Output the [X, Y] coordinate of the center of the cell containing the given text.  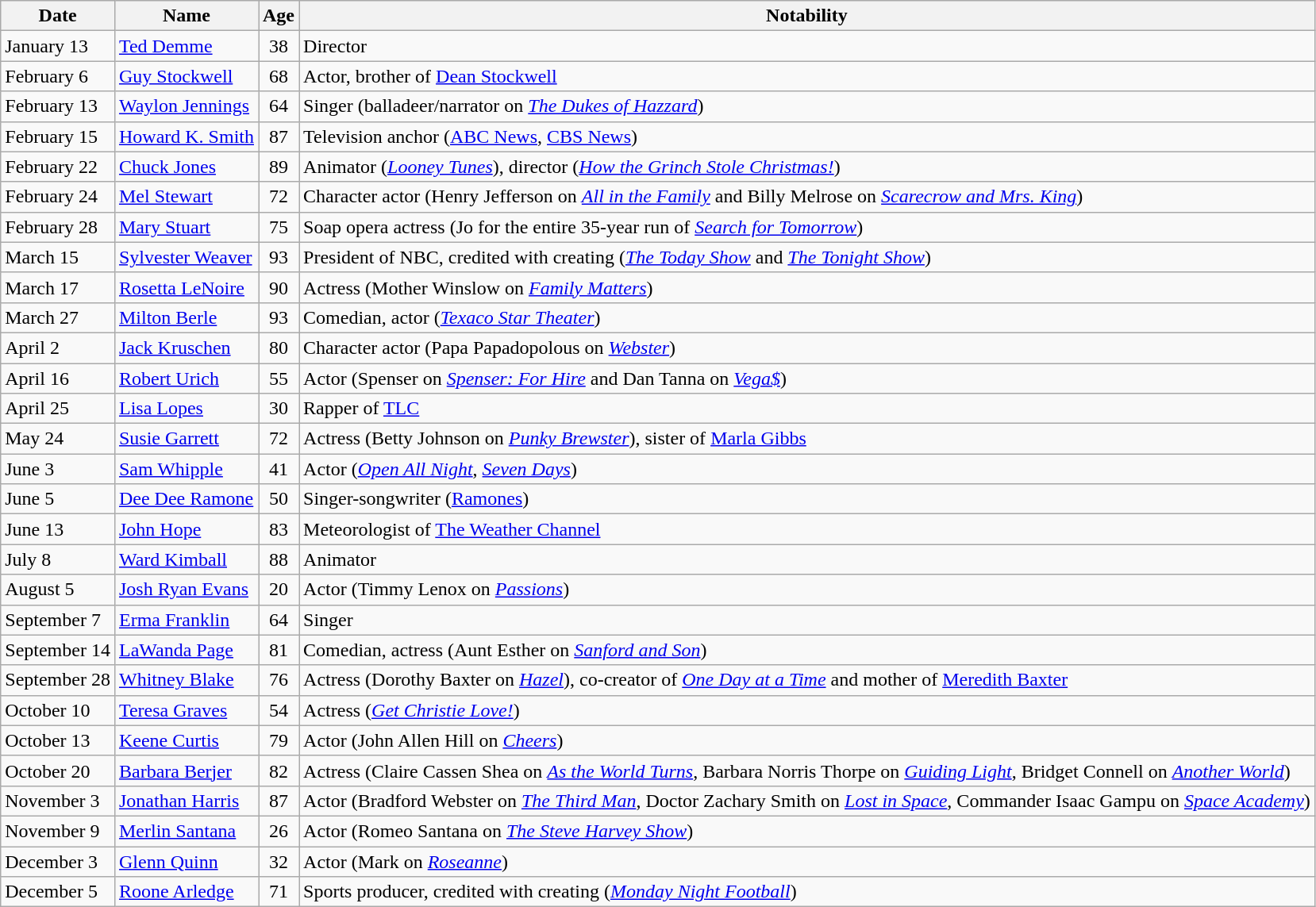
Sylvester Weaver [186, 257]
Soap opera actress (Jo for the entire 35-year run of Search for Tomorrow) [807, 227]
February 6 [58, 76]
Actress (Betty Johnson on Punky Brewster), sister of Marla Gibbs [807, 439]
February 24 [58, 197]
Ted Demme [186, 46]
Glenn Quinn [186, 861]
September 7 [58, 620]
81 [279, 650]
Singer (balladeer/narrator on The Dukes of Hazzard) [807, 106]
79 [279, 740]
Rosetta LeNoire [186, 287]
20 [279, 590]
October 13 [58, 740]
August 5 [58, 590]
Susie Garrett [186, 439]
Comedian, actor (Texaco Star Theater) [807, 317]
Teresa Graves [186, 710]
President of NBC, credited with creating (The Today Show and The Tonight Show) [807, 257]
April 2 [58, 348]
Whitney Blake [186, 680]
Dee Dee Ramone [186, 499]
Guy Stockwell [186, 76]
Ward Kimball [186, 559]
Mary Stuart [186, 227]
Chuck Jones [186, 167]
February 22 [58, 167]
June 3 [58, 469]
Jack Kruschen [186, 348]
38 [279, 46]
October 10 [58, 710]
LaWanda Page [186, 650]
50 [279, 499]
Josh Ryan Evans [186, 590]
February 13 [58, 106]
Mel Stewart [186, 197]
Actress (Claire Cassen Shea on As the World Turns, Barbara Norris Thorpe on Guiding Light, Bridget Connell on Another World) [807, 771]
Merlin Santana [186, 831]
May 24 [58, 439]
Sam Whipple [186, 469]
November 3 [58, 801]
82 [279, 771]
Sports producer, credited with creating (Monday Night Football) [807, 892]
Keene Curtis [186, 740]
September 14 [58, 650]
80 [279, 348]
Milton Berle [186, 317]
Actor (John Allen Hill on Cheers) [807, 740]
Television anchor (ABC News, CBS News) [807, 136]
Howard K. Smith [186, 136]
Waylon Jennings [186, 106]
February 15 [58, 136]
Jonathan Harris [186, 801]
Actor (Bradford Webster on The Third Man, Doctor Zachary Smith on Lost in Space, Commander Isaac Gampu on Space Academy) [807, 801]
Lisa Lopes [186, 409]
90 [279, 287]
Robert Urich [186, 379]
Actor, brother of Dean Stockwell [807, 76]
April 16 [58, 379]
Character actor (Henry Jefferson on All in the Family and Billy Melrose on Scarecrow and Mrs. King) [807, 197]
March 17 [58, 287]
November 9 [58, 831]
Director [807, 46]
Actor (Mark on Roseanne) [807, 861]
54 [279, 710]
83 [279, 529]
Comedian, actress (Aunt Esther on Sanford and Son) [807, 650]
Actor (Open All Night, Seven Days) [807, 469]
Singer [807, 620]
Notability [807, 16]
April 25 [58, 409]
32 [279, 861]
68 [279, 76]
89 [279, 167]
Actor (Spenser on Spenser: For Hire and Dan Tanna on Vega$) [807, 379]
July 8 [58, 559]
Character actor (Papa Papadopolous on Webster) [807, 348]
February 28 [58, 227]
John Hope [186, 529]
Animator [807, 559]
January 13 [58, 46]
Actress (Get Christie Love!) [807, 710]
71 [279, 892]
March 15 [58, 257]
Name [186, 16]
30 [279, 409]
Actor (Romeo Santana on The Steve Harvey Show) [807, 831]
Age [279, 16]
September 28 [58, 680]
Meteorologist of The Weather Channel [807, 529]
December 5 [58, 892]
41 [279, 469]
Actor (Timmy Lenox on Passions) [807, 590]
26 [279, 831]
December 3 [58, 861]
March 27 [58, 317]
76 [279, 680]
75 [279, 227]
June 13 [58, 529]
Actress (Mother Winslow on Family Matters) [807, 287]
Roone Arledge [186, 892]
55 [279, 379]
Rapper of TLC [807, 409]
October 20 [58, 771]
Erma Franklin [186, 620]
88 [279, 559]
Barbara Berjer [186, 771]
Animator (Looney Tunes), director (How the Grinch Stole Christmas!) [807, 167]
Singer-songwriter (Ramones) [807, 499]
June 5 [58, 499]
Actress (Dorothy Baxter on Hazel), co-creator of One Day at a Time and mother of Meredith Baxter [807, 680]
Date [58, 16]
